Return [X, Y] of the center of cell containing provided text 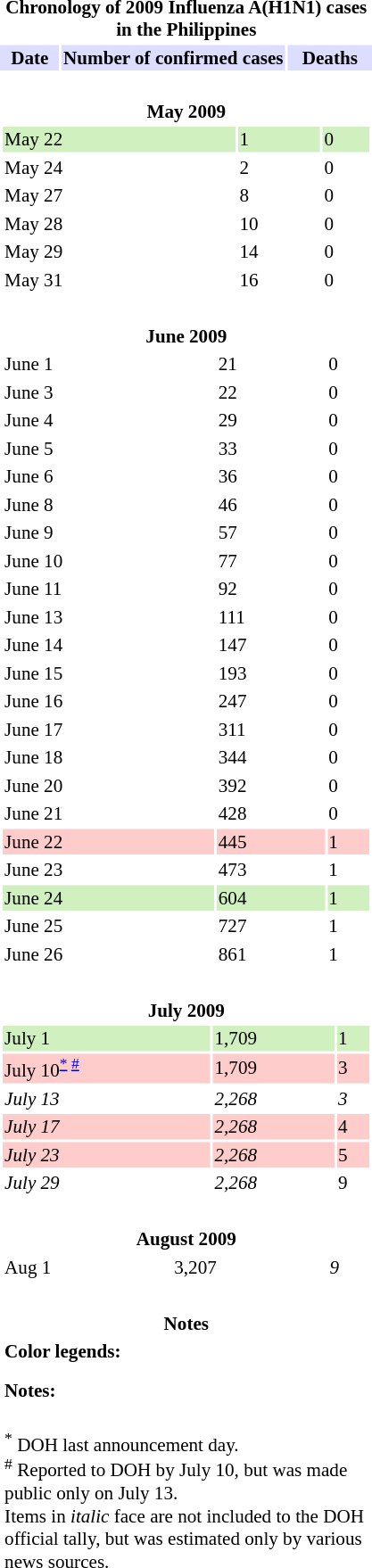
June 10 [109, 561]
June 2009 [186, 336]
May 28 [120, 224]
June 17 [109, 730]
June 1 [109, 364]
392 [271, 786]
727 [271, 926]
Notes: [186, 1390]
111 [271, 617]
Deaths [330, 58]
33 [271, 449]
Aug 1 [87, 1267]
36 [271, 476]
428 [271, 813]
21 [271, 364]
77 [271, 561]
8 [279, 195]
2 [279, 168]
June 18 [109, 757]
4 [353, 1126]
July 13 [107, 1098]
July 29 [107, 1183]
3,207 [250, 1267]
92 [271, 589]
445 [271, 842]
311 [271, 730]
5 [353, 1154]
June 15 [109, 673]
14 [279, 252]
May 29 [120, 252]
May 22 [120, 139]
June 20 [109, 786]
May 2009 May 22 1 0 May 24 2 0 May 27 8 0 May 28 10 0 May 29 14 0 May 31 16 0 [186, 184]
July 2009 July 1 1,709 1 July 10* # 1,709 3 July 13 2,268 3 July 17 2,268 4 July 23 2,268 5 July 29 2,268 9 [186, 1085]
Number of confirmed cases [173, 58]
June 24 [109, 898]
August 2009 Aug 1 3,207 9 [186, 1242]
16 [279, 280]
June 22 [109, 842]
June 16 [109, 701]
147 [271, 645]
Color legends: [186, 1351]
46 [271, 505]
193 [271, 673]
May 24 [120, 168]
June 11 [109, 589]
July 10* # [107, 1069]
June 8 [109, 505]
June 3 [109, 392]
August 2009 [186, 1239]
247 [271, 701]
May 2009 [186, 111]
473 [271, 870]
57 [271, 532]
Notes [186, 1323]
July 1 [107, 1038]
May 27 [120, 195]
June 5 [109, 449]
10 [279, 224]
June 21 [109, 813]
344 [271, 757]
July 23 [107, 1154]
June 6 [109, 476]
May 31 [120, 280]
June 4 [109, 420]
June 9 [109, 532]
June 14 [109, 645]
June 25 [109, 926]
861 [271, 954]
July 2009 [186, 1011]
June 23 [109, 870]
Date [30, 58]
June 26 [109, 954]
22 [271, 392]
29 [271, 420]
June 13 [109, 617]
July 17 [107, 1126]
604 [271, 898]
